Return the (X, Y) coordinate for the center point of the cell that contains the specified text.  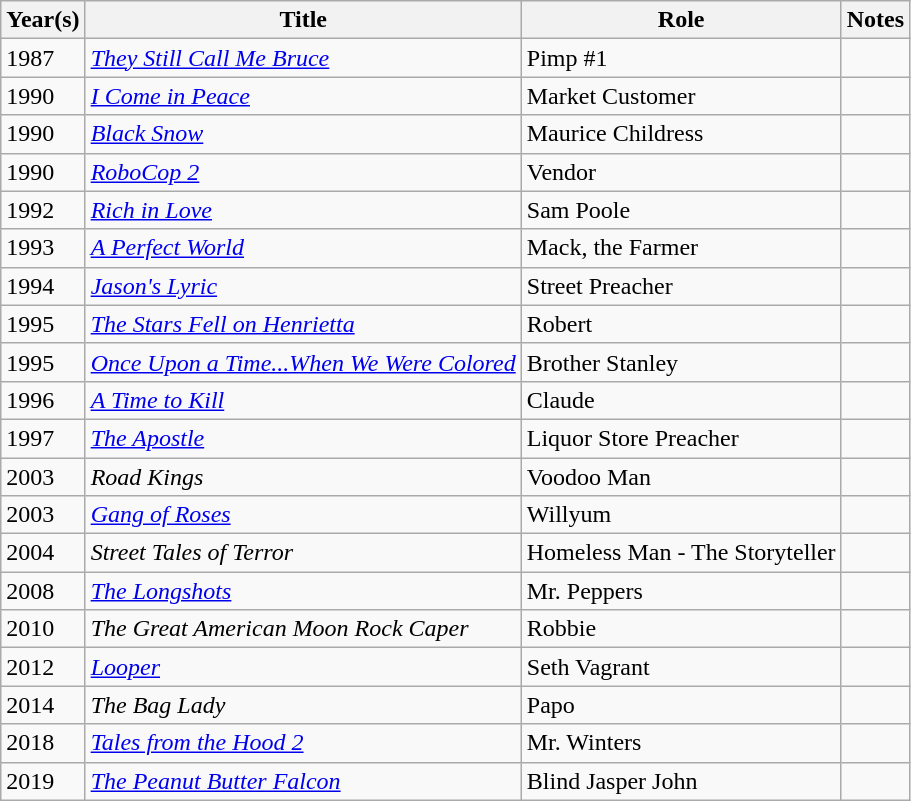
1994 (43, 286)
Title (303, 20)
Market Customer (681, 96)
RoboCop 2 (303, 172)
The Stars Fell on Henrietta (303, 324)
Year(s) (43, 20)
Liquor Store Preacher (681, 438)
Looper (303, 667)
Vendor (681, 172)
Maurice Childress (681, 134)
Notes (875, 20)
Robbie (681, 629)
The Apostle (303, 438)
1997 (43, 438)
2014 (43, 705)
2018 (43, 743)
Pimp #1 (681, 58)
Road Kings (303, 477)
Sam Poole (681, 210)
Papo (681, 705)
2019 (43, 781)
They Still Call Me Bruce (303, 58)
The Bag Lady (303, 705)
Voodoo Man (681, 477)
Mr. Winters (681, 743)
Seth Vagrant (681, 667)
2008 (43, 591)
Role (681, 20)
Homeless Man - The Storyteller (681, 553)
Gang of Roses (303, 515)
1987 (43, 58)
Rich in Love (303, 210)
Black Snow (303, 134)
1996 (43, 400)
I Come in Peace (303, 96)
2004 (43, 553)
Jason's Lyric (303, 286)
1993 (43, 248)
Willyum (681, 515)
Robert (681, 324)
A Time to Kill (303, 400)
2012 (43, 667)
Mr. Peppers (681, 591)
The Peanut Butter Falcon (303, 781)
The Longshots (303, 591)
Blind Jasper John (681, 781)
1992 (43, 210)
The Great American Moon Rock Caper (303, 629)
2010 (43, 629)
Claude (681, 400)
Once Upon a Time...When We Were Colored (303, 362)
Brother Stanley (681, 362)
Mack, the Farmer (681, 248)
Street Preacher (681, 286)
A Perfect World (303, 248)
Street Tales of Terror (303, 553)
Tales from the Hood 2 (303, 743)
